Scan for the cell matching the given text and deliver its (X, Y) coordinate at center. 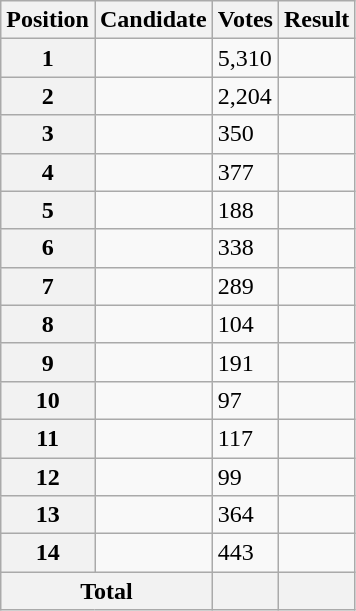
350 (245, 134)
5 (48, 210)
2 (48, 96)
289 (245, 286)
1 (48, 58)
3 (48, 134)
Position (48, 20)
Votes (245, 20)
7 (48, 286)
13 (48, 515)
338 (245, 248)
Candidate (153, 20)
12 (48, 477)
6 (48, 248)
377 (245, 172)
Total (107, 591)
5,310 (245, 58)
443 (245, 553)
11 (48, 438)
4 (48, 172)
Result (316, 20)
97 (245, 400)
2,204 (245, 96)
14 (48, 553)
364 (245, 515)
10 (48, 400)
9 (48, 362)
99 (245, 477)
188 (245, 210)
117 (245, 438)
104 (245, 324)
191 (245, 362)
8 (48, 324)
